Provide the [x, y] coordinate of the cell's center where the given text is located.  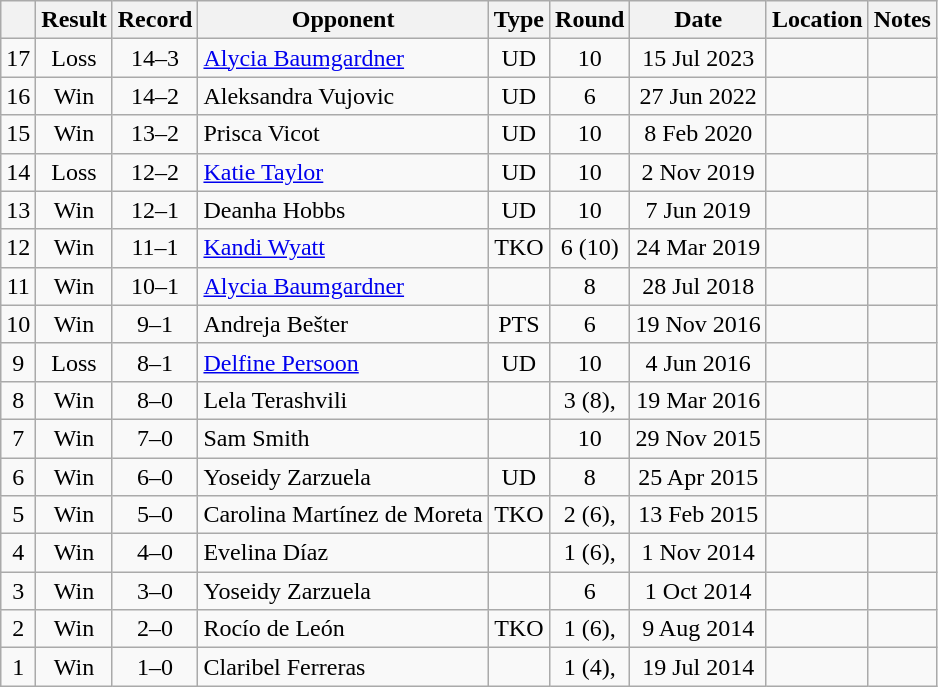
7 [18, 438]
Notes [902, 20]
2 (6), [590, 515]
2 [18, 629]
13 Feb 2015 [698, 515]
Deanha Hobbs [343, 210]
19 Jul 2014 [698, 667]
13–2 [155, 134]
Katie Taylor [343, 172]
Claribel Ferreras [343, 667]
19 Nov 2016 [698, 324]
25 Apr 2015 [698, 477]
8 Feb 2020 [698, 134]
Rocío de León [343, 629]
7–0 [155, 438]
6–0 [155, 477]
Result [74, 20]
1 Nov 2014 [698, 553]
9–1 [155, 324]
12 [18, 248]
Date [698, 20]
9 [18, 362]
3–0 [155, 591]
17 [18, 58]
3 [18, 591]
Delfine Persoon [343, 362]
5 [18, 515]
Lela Terashvili [343, 400]
4 [18, 553]
1 [18, 667]
4–0 [155, 553]
5–0 [155, 515]
Type [518, 20]
Opponent [343, 20]
Carolina Martínez de Moreta [343, 515]
Kandi Wyatt [343, 248]
PTS [518, 324]
Aleksandra Vujovic [343, 96]
1 Oct 2014 [698, 591]
19 Mar 2016 [698, 400]
29 Nov 2015 [698, 438]
Prisca Vicot [343, 134]
3 (8), [590, 400]
8–1 [155, 362]
11–1 [155, 248]
1 (4), [590, 667]
24 Mar 2019 [698, 248]
15 Jul 2023 [698, 58]
7 Jun 2019 [698, 210]
8–0 [155, 400]
9 Aug 2014 [698, 629]
Andreja Bešter [343, 324]
6 (10) [590, 248]
10–1 [155, 286]
1–0 [155, 667]
28 Jul 2018 [698, 286]
4 Jun 2016 [698, 362]
15 [18, 134]
27 Jun 2022 [698, 96]
16 [18, 96]
Sam Smith [343, 438]
14–2 [155, 96]
12–2 [155, 172]
12–1 [155, 210]
Record [155, 20]
Evelina Díaz [343, 553]
11 [18, 286]
Location [817, 20]
14 [18, 172]
Round [590, 20]
14–3 [155, 58]
2–0 [155, 629]
13 [18, 210]
2 Nov 2019 [698, 172]
